Scan for the cell matching the given text and deliver its [x, y] coordinate at center. 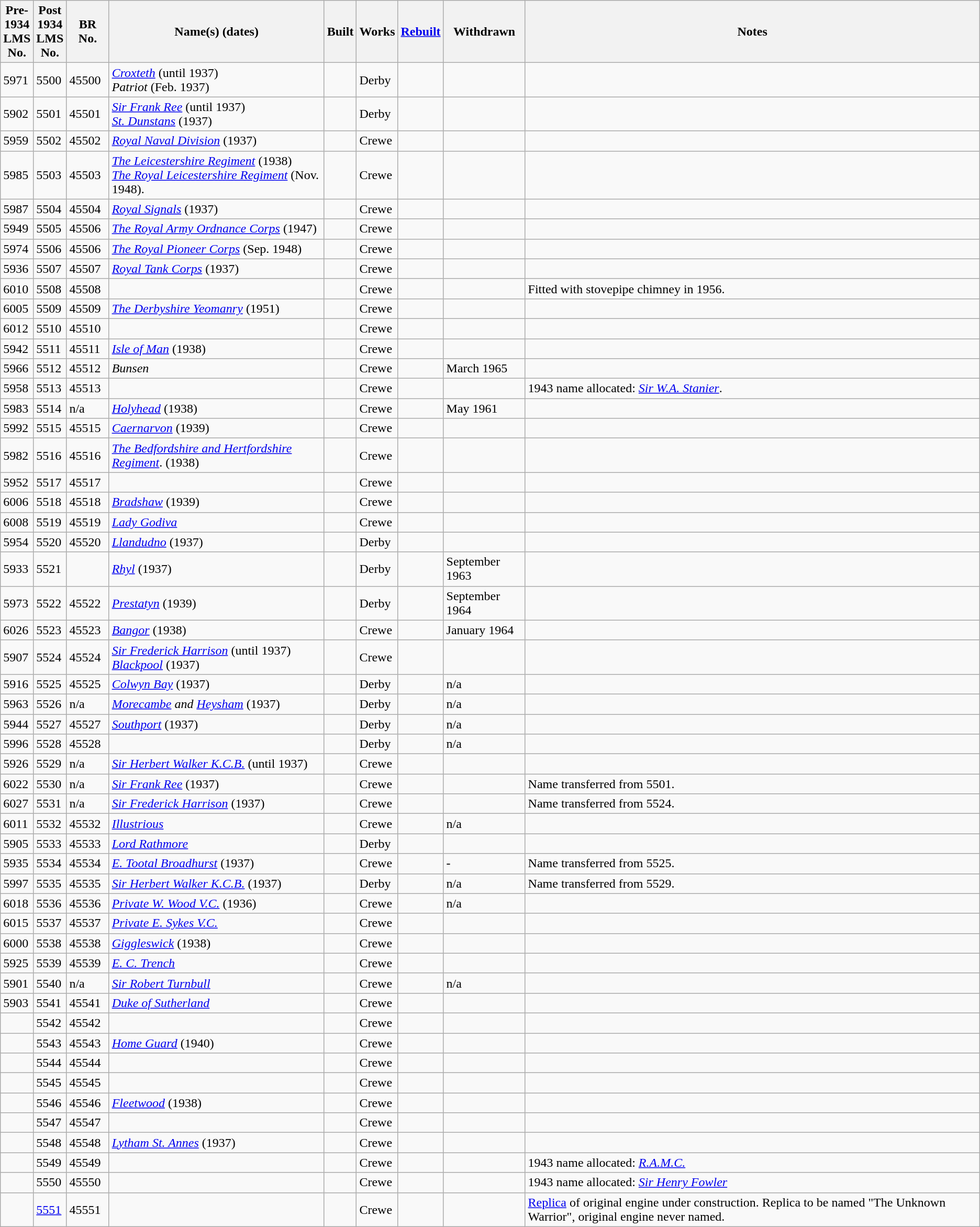
5949 [17, 229]
Royal Tank Corps (1937) [217, 269]
5958 [17, 389]
Name(s) (dates) [217, 31]
5534 [50, 864]
5997 [17, 883]
5983 [17, 408]
Pre-1934LMSNo. [17, 31]
6008 [17, 522]
5987 [17, 209]
45550 [88, 1182]
Name transferred from 5524. [752, 804]
5530 [50, 784]
Sir Robert Turnbull [217, 983]
5935 [17, 864]
Fleetwood (1938) [217, 1103]
45544 [88, 1063]
Royal Naval Division (1937) [217, 141]
5543 [50, 1043]
5508 [50, 289]
Morecambe and Heysham (1937) [217, 704]
5516 [50, 456]
5531 [50, 804]
5512 [50, 369]
Sir Herbert Walker K.C.B. (1937) [217, 883]
45539 [88, 963]
5513 [50, 389]
45512 [88, 369]
Works [377, 31]
Southport (1937) [217, 724]
45535 [88, 883]
6026 [17, 630]
45548 [88, 1143]
45502 [88, 141]
5514 [50, 408]
5963 [17, 704]
5907 [17, 657]
5992 [17, 428]
E. Tootal Broadhurst (1937) [217, 864]
45524 [88, 657]
5982 [17, 456]
45519 [88, 522]
Notes [752, 31]
Llandudno (1937) [217, 542]
The Leicestershire Regiment (1938)The Royal Leicestershire Regiment (Nov. 1948). [217, 175]
September 1963 [484, 569]
Fitted with stovepipe chimney in 1956. [752, 289]
Giggleswick (1938) [217, 943]
6027 [17, 804]
Illustrious [217, 824]
5505 [50, 229]
Replica of original engine under construction. Replica to be named "The Unknown Warrior", original engine never named. [752, 1210]
Name transferred from 5529. [752, 883]
5526 [50, 704]
- [484, 864]
6010 [17, 289]
5511 [50, 348]
6000 [17, 943]
45515 [88, 428]
5527 [50, 724]
Sir Frederick Harrison (until 1937) Blackpool (1937) [217, 657]
Prestatyn (1939) [217, 603]
Name transferred from 5525. [752, 864]
5548 [50, 1143]
5532 [50, 824]
5500 [50, 80]
5974 [17, 249]
45533 [88, 844]
5542 [50, 1023]
5501 [50, 114]
6006 [17, 502]
45510 [88, 328]
The Derbyshire Yeomanry (1951) [217, 308]
1943 name allocated: Sir W.A. Stanier. [752, 389]
5551 [50, 1210]
6005 [17, 308]
March 1965 [484, 369]
Lady Godiva [217, 522]
45504 [88, 209]
Private W. Wood V.C. (1936) [217, 903]
5523 [50, 630]
Private E. Sykes V.C. [217, 923]
The Royal Pioneer Corps (Sep. 1948) [217, 249]
45522 [88, 603]
5933 [17, 569]
5959 [17, 141]
5901 [17, 983]
Isle of Man (1938) [217, 348]
45527 [88, 724]
5966 [17, 369]
5506 [50, 249]
Sir Herbert Walker K.C.B. (until 1937) [217, 764]
45543 [88, 1043]
The Royal Army Ordnance Corps (1947) [217, 229]
5533 [50, 844]
5944 [17, 724]
5535 [50, 883]
5529 [50, 764]
5942 [17, 348]
Withdrawn [484, 31]
5519 [50, 522]
5936 [17, 269]
September 1964 [484, 603]
E. C. Trench [217, 963]
6012 [17, 328]
5540 [50, 983]
45545 [88, 1083]
Caernarvon (1939) [217, 428]
Royal Signals (1937) [217, 209]
5973 [17, 603]
May 1961 [484, 408]
Lytham St. Annes (1937) [217, 1143]
6015 [17, 923]
5546 [50, 1103]
45547 [88, 1123]
45503 [88, 175]
5528 [50, 744]
Rhyl (1937) [217, 569]
5520 [50, 542]
45517 [88, 482]
Duke of Sutherland [217, 1003]
Bradshaw (1939) [217, 502]
Colwyn Bay (1937) [217, 684]
Sir Frank Ree (1937) [217, 784]
45509 [88, 308]
45541 [88, 1003]
Post1934LMSNo. [50, 31]
5518 [50, 502]
45538 [88, 943]
5902 [17, 114]
Built [340, 31]
5504 [50, 209]
5522 [50, 603]
5538 [50, 943]
1943 name allocated: R.A.M.C. [752, 1163]
Rebuilt [421, 31]
5525 [50, 684]
45546 [88, 1103]
45516 [88, 456]
5503 [50, 175]
Sir Frank Ree (until 1937)St. Dunstans (1937) [217, 114]
5541 [50, 1003]
5985 [17, 175]
45508 [88, 289]
1943 name allocated: Sir Henry Fowler [752, 1182]
6022 [17, 784]
Sir Frederick Harrison (1937) [217, 804]
45534 [88, 864]
5952 [17, 482]
5925 [17, 963]
45528 [88, 744]
5550 [50, 1182]
The Bedfordshire and Hertfordshire Regiment. (1938) [217, 456]
5903 [17, 1003]
January 1964 [484, 630]
45511 [88, 348]
Bunsen [217, 369]
5510 [50, 328]
5996 [17, 744]
45500 [88, 80]
45532 [88, 824]
5507 [50, 269]
5971 [17, 80]
5905 [17, 844]
5539 [50, 963]
6011 [17, 824]
5926 [17, 764]
5502 [50, 141]
Croxteth (until 1937)Patriot (Feb. 1937) [217, 80]
45513 [88, 389]
5521 [50, 569]
6018 [17, 903]
45525 [88, 684]
BR No. [88, 31]
5515 [50, 428]
5545 [50, 1083]
5544 [50, 1063]
Lord Rathmore [217, 844]
45551 [88, 1210]
45537 [88, 923]
45518 [88, 502]
45536 [88, 903]
Home Guard (1940) [217, 1043]
45542 [88, 1023]
45520 [88, 542]
5954 [17, 542]
45549 [88, 1163]
Holyhead (1938) [217, 408]
45523 [88, 630]
5916 [17, 684]
5549 [50, 1163]
5524 [50, 657]
5537 [50, 923]
5509 [50, 308]
Bangor (1938) [217, 630]
45507 [88, 269]
5536 [50, 903]
5547 [50, 1123]
Name transferred from 5501. [752, 784]
5517 [50, 482]
45501 [88, 114]
